Provide the [x, y] coordinate of the cell's center where the given text is located.  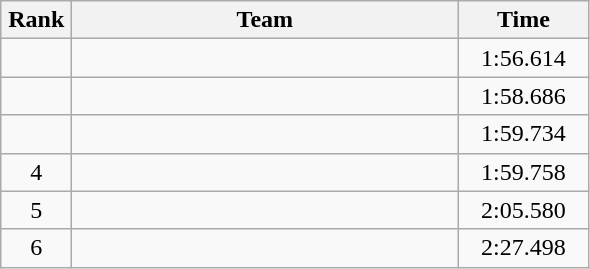
Time [524, 20]
2:27.498 [524, 248]
Rank [36, 20]
Team [265, 20]
1:56.614 [524, 58]
1:59.734 [524, 134]
1:59.758 [524, 172]
6 [36, 248]
5 [36, 210]
4 [36, 172]
1:58.686 [524, 96]
2:05.580 [524, 210]
